For the text-containing cell, return its midpoint in (x, y) coordinate format. 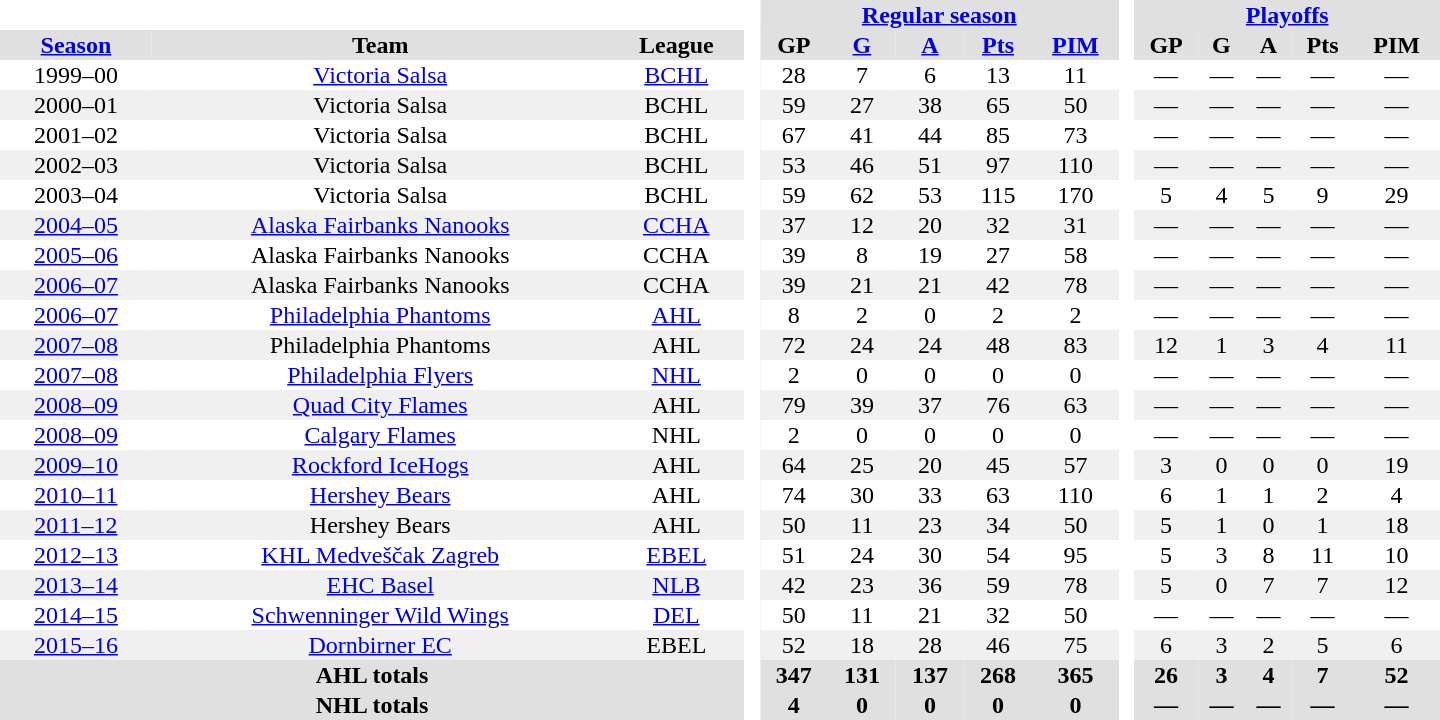
DEL (677, 615)
268 (998, 675)
75 (1076, 645)
2011–12 (76, 525)
62 (862, 195)
74 (794, 495)
Playoffs (1287, 15)
31 (1076, 225)
131 (862, 675)
NHL totals (372, 705)
67 (794, 135)
2003–04 (76, 195)
64 (794, 465)
365 (1076, 675)
137 (930, 675)
2004–05 (76, 225)
97 (998, 165)
95 (1076, 555)
347 (794, 675)
73 (1076, 135)
65 (998, 105)
79 (794, 405)
Quad City Flames (380, 405)
72 (794, 345)
AHL totals (372, 675)
NLB (677, 585)
2010–11 (76, 495)
13 (998, 75)
34 (998, 525)
Calgary Flames (380, 435)
2001–02 (76, 135)
58 (1076, 255)
85 (998, 135)
115 (998, 195)
Rockford IceHogs (380, 465)
Schwenninger Wild Wings (380, 615)
2005–06 (76, 255)
1999–00 (76, 75)
44 (930, 135)
2009–10 (76, 465)
41 (862, 135)
Dornbirner EC (380, 645)
33 (930, 495)
48 (998, 345)
36 (930, 585)
54 (998, 555)
10 (1396, 555)
Philadelphia Flyers (380, 375)
170 (1076, 195)
57 (1076, 465)
2014–15 (76, 615)
83 (1076, 345)
2012–13 (76, 555)
League (677, 45)
2015–16 (76, 645)
EHC Basel (380, 585)
Regular season (940, 15)
25 (862, 465)
KHL Medveščak Zagreb (380, 555)
2013–14 (76, 585)
2000–01 (76, 105)
26 (1166, 675)
76 (998, 405)
38 (930, 105)
Team (380, 45)
Season (76, 45)
2002–03 (76, 165)
45 (998, 465)
29 (1396, 195)
9 (1322, 195)
